Detect which cell encompasses the target text, then output its (X, Y) center coordinate. 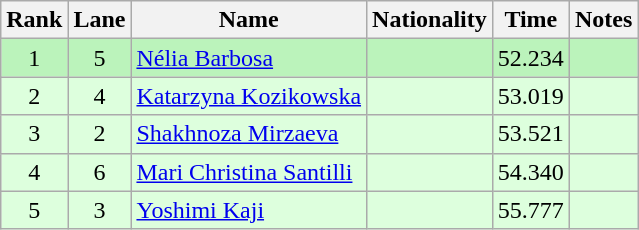
Nélia Barbosa (249, 58)
Shakhnoza Mirzaeva (249, 134)
Nationality (430, 20)
Lane (100, 20)
Notes (603, 20)
54.340 (530, 172)
Time (530, 20)
Mari Christina Santilli (249, 172)
1 (34, 58)
Rank (34, 20)
Name (249, 20)
Yoshimi Kaji (249, 210)
52.234 (530, 58)
Katarzyna Kozikowska (249, 96)
6 (100, 172)
53.019 (530, 96)
55.777 (530, 210)
53.521 (530, 134)
